Pinpoint the cell where the given text exists, returning its (X, Y) midpoint coordinate. 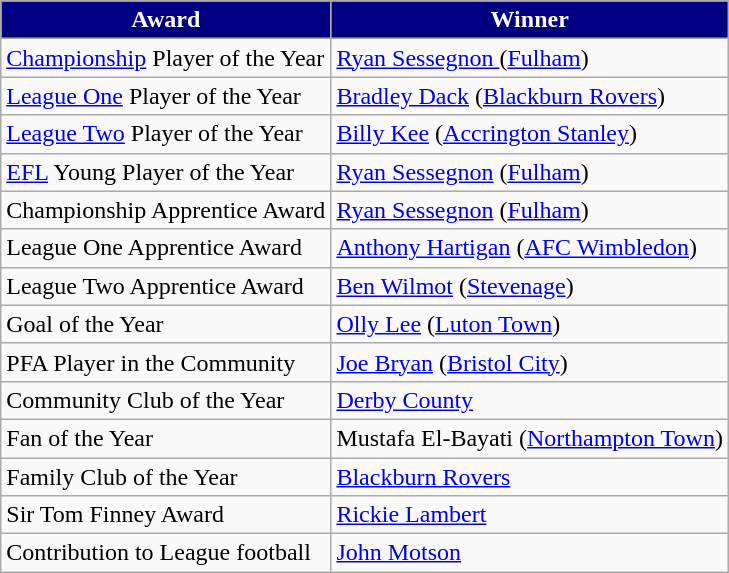
Contribution to League football (166, 553)
Mustafa El-Bayati (Northampton Town) (530, 438)
Rickie Lambert (530, 515)
Billy Kee (Accrington Stanley) (530, 134)
League One Apprentice Award (166, 248)
Community Club of the Year (166, 400)
Award (166, 20)
PFA Player in the Community (166, 362)
League One Player of the Year (166, 96)
League Two Apprentice Award (166, 286)
Blackburn Rovers (530, 477)
Championship Player of the Year (166, 58)
Winner (530, 20)
Joe Bryan (Bristol City) (530, 362)
League Two Player of the Year (166, 134)
John Motson (530, 553)
Family Club of the Year (166, 477)
Sir Tom Finney Award (166, 515)
Ben Wilmot (Stevenage) (530, 286)
Bradley Dack (Blackburn Rovers) (530, 96)
Fan of the Year (166, 438)
Goal of the Year (166, 324)
Championship Apprentice Award (166, 210)
Derby County (530, 400)
Olly Lee (Luton Town) (530, 324)
EFL Young Player of the Year (166, 172)
Anthony Hartigan (AFC Wimbledon) (530, 248)
